Return [X, Y] of the center of cell containing provided text 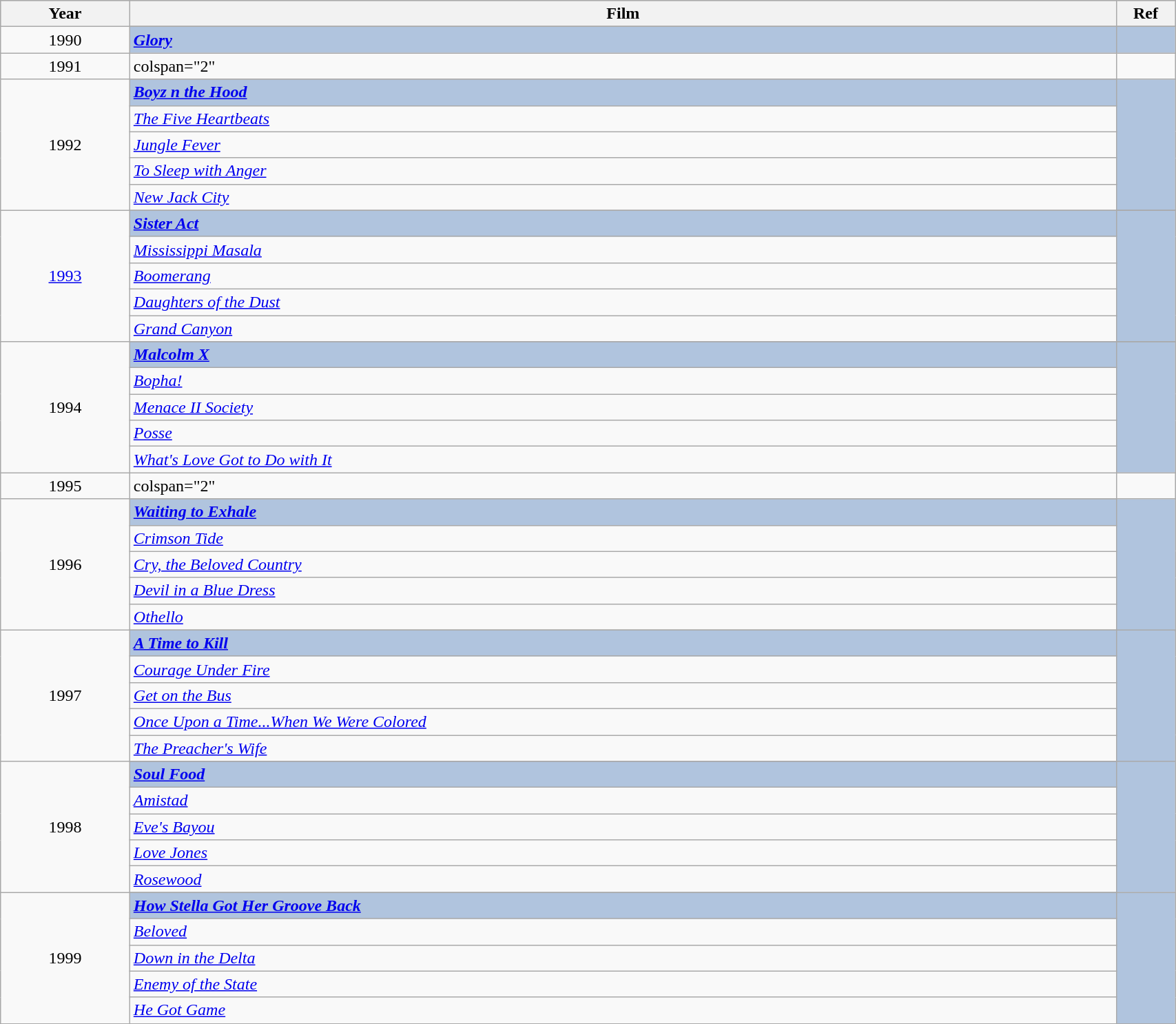
1993 [65, 276]
New Jack City [623, 197]
To Sleep with Anger [623, 171]
Boomerang [623, 276]
1997 [65, 695]
Grand Canyon [623, 329]
How Stella Got Her Groove Back [623, 905]
Ref [1145, 14]
Love Jones [623, 853]
Sister Act [623, 223]
Bopha! [623, 381]
Malcolm X [623, 355]
Enemy of the State [623, 984]
The Five Heartbeats [623, 119]
1999 [65, 958]
Year [65, 14]
1994 [65, 407]
Daughters of the Dust [623, 302]
Beloved [623, 932]
Menace II Society [623, 407]
Film [623, 14]
Courage Under Fire [623, 669]
Soul Food [623, 775]
Rosewood [623, 879]
Mississippi Masala [623, 249]
1991 [65, 66]
1998 [65, 827]
Othello [623, 617]
Get on the Bus [623, 695]
Crimson Tide [623, 538]
Posse [623, 433]
Once Upon a Time...When We Were Colored [623, 721]
1995 [65, 486]
Cry, the Beloved Country [623, 564]
Eve's Bayou [623, 827]
1992 [65, 145]
1990 [65, 40]
Waiting to Exhale [623, 512]
He Got Game [623, 1010]
Amistad [623, 801]
The Preacher's Wife [623, 748]
Glory [623, 40]
A Time to Kill [623, 643]
Devil in a Blue Dress [623, 591]
Jungle Fever [623, 145]
Boyz n the Hood [623, 92]
Down in the Delta [623, 958]
What's Love Got to Do with It [623, 460]
1996 [65, 564]
